Detect which cell encompasses the target text, then output its [x, y] center coordinate. 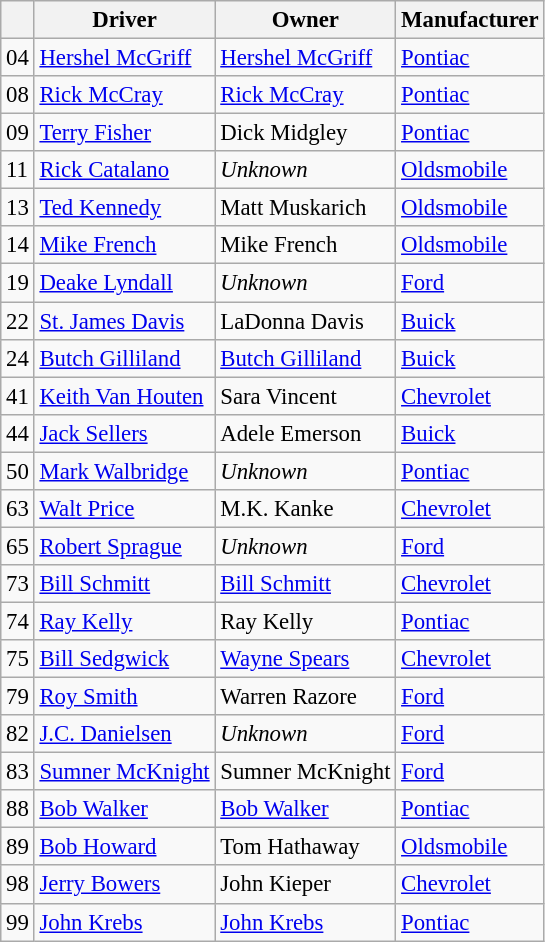
Adele Emerson [306, 433]
44 [18, 433]
73 [18, 584]
82 [18, 734]
98 [18, 885]
Robert Sprague [124, 546]
Wayne Spears [306, 659]
Matt Muskarich [306, 208]
11 [18, 170]
99 [18, 922]
Walt Price [124, 509]
Warren Razore [306, 697]
LaDonna Davis [306, 321]
83 [18, 772]
79 [18, 697]
Rick Catalano [124, 170]
14 [18, 245]
Roy Smith [124, 697]
08 [18, 95]
22 [18, 321]
89 [18, 847]
Bob Howard [124, 847]
John Kieper [306, 885]
88 [18, 809]
Keith Van Houten [124, 396]
Jack Sellers [124, 433]
19 [18, 283]
Bill Sedgwick [124, 659]
Ted Kennedy [124, 208]
13 [18, 208]
09 [18, 133]
Jerry Bowers [124, 885]
04 [18, 58]
65 [18, 546]
24 [18, 358]
St. James Davis [124, 321]
Mark Walbridge [124, 471]
41 [18, 396]
74 [18, 621]
Driver [124, 20]
Sara Vincent [306, 396]
J.C. Danielsen [124, 734]
Dick Midgley [306, 133]
Owner [306, 20]
63 [18, 509]
Terry Fisher [124, 133]
Tom Hathaway [306, 847]
M.K. Kanke [306, 509]
Deake Lyndall [124, 283]
50 [18, 471]
Manufacturer [470, 20]
75 [18, 659]
